Find where the given text appears and provide that cell's center as [x, y] coordinate. 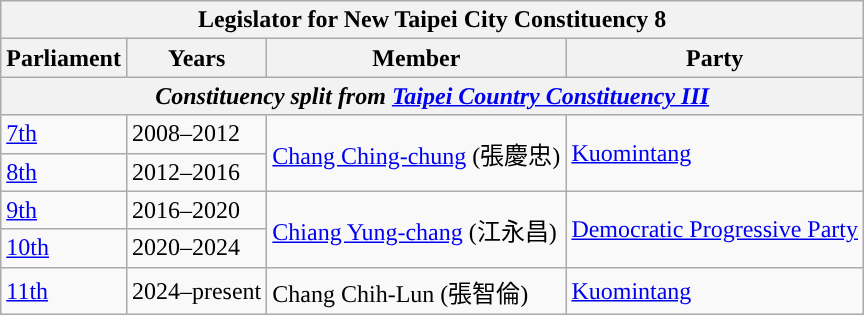
Member [416, 58]
7th [64, 134]
Legislator for New Taipei City Constituency 8 [432, 20]
Chang Chih-Lun (張智倫) [416, 290]
Constituency split from Taipei Country Constituency III [432, 96]
8th [64, 172]
Chiang Yung-chang (江永昌) [416, 229]
2012–2016 [196, 172]
Democratic Progressive Party [715, 229]
Years [196, 58]
9th [64, 210]
2008–2012 [196, 134]
Chang Ching-chung (張慶忠) [416, 153]
2024–present [196, 290]
Parliament [64, 58]
2016–2020 [196, 210]
10th [64, 248]
2020–2024 [196, 248]
11th [64, 290]
Party [715, 58]
